Capture the cell that displays the provided text and extract its (x, y) central coordinate. 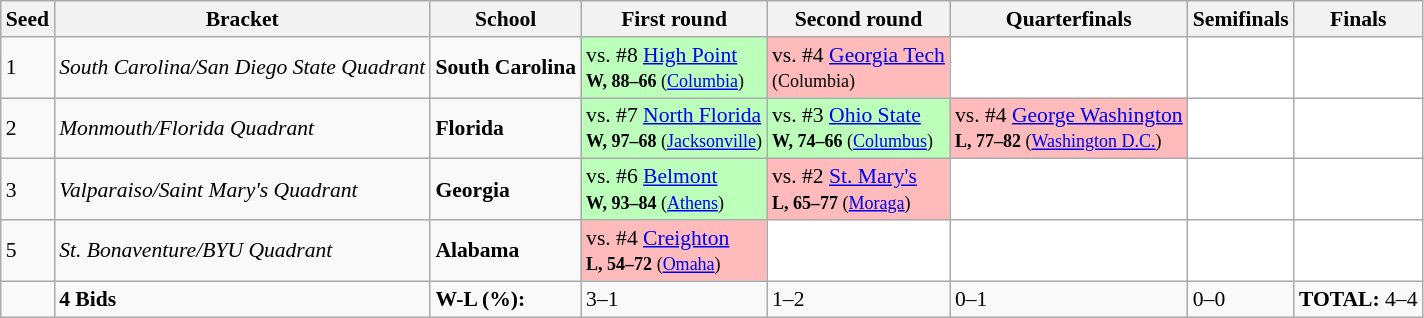
1 (28, 68)
1–2 (858, 299)
Georgia (506, 190)
First round (674, 19)
Second round (858, 19)
W-L (%): (506, 299)
vs. #4 Georgia Tech(Columbia) (858, 68)
Quarterfinals (1069, 19)
vs. #3 Ohio StateW, 74–66 (Columbus) (858, 128)
0–1 (1069, 299)
School (506, 19)
vs. #6 BelmontW, 93–84 (Athens) (674, 190)
4 Bids (242, 299)
2 (28, 128)
Alabama (506, 250)
Florida (506, 128)
St. Bonaventure/BYU Quadrant (242, 250)
3–1 (674, 299)
Seed (28, 19)
vs. #4 CreightonL, 54–72 (Omaha) (674, 250)
Bracket (242, 19)
0–0 (1241, 299)
3 (28, 190)
Monmouth/Florida Quadrant (242, 128)
TOTAL: 4–4 (1358, 299)
5 (28, 250)
South Carolina/San Diego State Quadrant (242, 68)
Valparaiso/Saint Mary's Quadrant (242, 190)
vs. #7 North FloridaW, 97–68 (Jacksonville) (674, 128)
vs. #2 St. Mary'sL, 65–77 (Moraga) (858, 190)
Semifinals (1241, 19)
vs. #8 High PointW, 88–66 (Columbia) (674, 68)
South Carolina (506, 68)
vs. #4 George WashingtonL, 77–82 (Washington D.C.) (1069, 128)
Finals (1358, 19)
